Output the [x, y] coordinate of the center of the cell containing the given text.  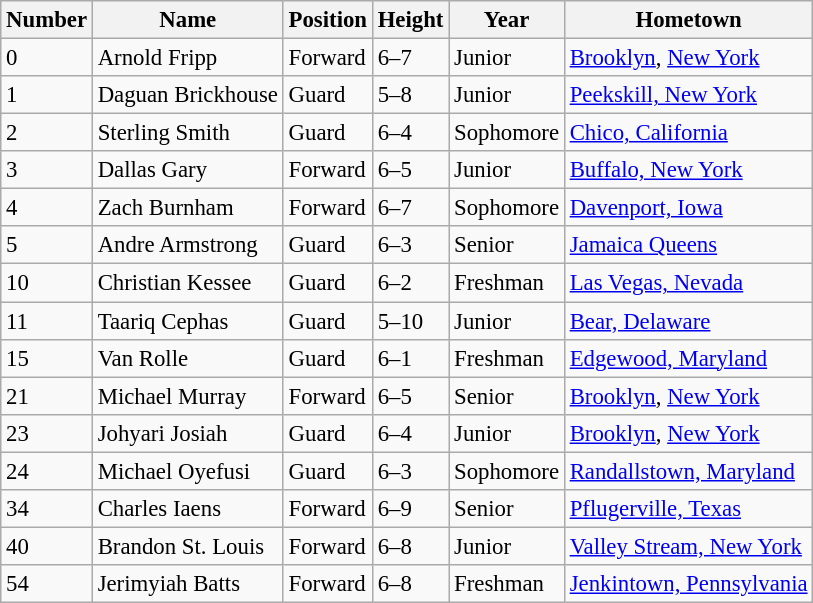
Peekskill, New York [688, 95]
4 [47, 208]
Edgewood, Maryland [688, 358]
Van Rolle [188, 358]
Randallstown, Maryland [688, 471]
Buffalo, New York [688, 170]
6–9 [410, 509]
Zach Burnham [188, 208]
Hometown [688, 20]
Davenport, Iowa [688, 208]
Chico, California [688, 133]
Pflugerville, Texas [688, 509]
11 [47, 321]
54 [47, 584]
Dallas Gary [188, 170]
5 [47, 245]
Height [410, 20]
Valley Stream, New York [688, 546]
Number [47, 20]
23 [47, 433]
Michael Murray [188, 396]
Bear, Delaware [688, 321]
Jenkintown, Pennsylvania [688, 584]
1 [47, 95]
2 [47, 133]
Andre Armstrong [188, 245]
10 [47, 283]
Sterling Smith [188, 133]
0 [47, 58]
15 [47, 358]
Taariq Cephas [188, 321]
3 [47, 170]
Arnold Fripp [188, 58]
6–2 [410, 283]
5–8 [410, 95]
Jerimyiah Batts [188, 584]
Brandon St. Louis [188, 546]
Name [188, 20]
Year [507, 20]
24 [47, 471]
34 [47, 509]
21 [47, 396]
Position [328, 20]
Johyari Josiah [188, 433]
Daguan Brickhouse [188, 95]
Charles Iaens [188, 509]
5–10 [410, 321]
6–1 [410, 358]
Michael Oyefusi [188, 471]
40 [47, 546]
Las Vegas, Nevada [688, 283]
Jamaica Queens [688, 245]
Christian Kessee [188, 283]
